Output the [X, Y] coordinate of the center of the cell containing the given text.  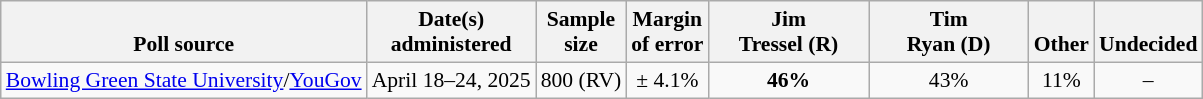
TimRyan (D) [949, 32]
Undecided [1148, 32]
43% [949, 80]
800 (RV) [582, 80]
11% [1062, 80]
Poll source [184, 32]
Bowling Green State University/YouGov [184, 80]
JimTressel (R) [788, 32]
Other [1062, 32]
Date(s)administered [452, 32]
Samplesize [582, 32]
± 4.1% [667, 80]
46% [788, 80]
Marginof error [667, 32]
– [1148, 80]
April 18–24, 2025 [452, 80]
